Provide the (x, y) coordinate of the cell's center where the given text is located.  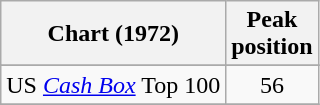
Chart (1972) (114, 34)
US Cash Box Top 100 (114, 85)
Peakposition (272, 34)
56 (272, 85)
